Locate the cell with the specified text and output its (x, y) center coordinate. 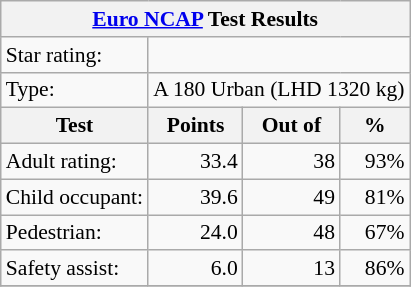
39.6 (196, 197)
% (375, 126)
Safety assist: (74, 269)
Star rating: (74, 55)
Pedestrian: (74, 233)
48 (292, 233)
49 (292, 197)
Test (74, 126)
6.0 (196, 269)
Euro NCAP Test Results (206, 19)
13 (292, 269)
24.0 (196, 233)
86% (375, 269)
Type: (74, 90)
Points (196, 126)
67% (375, 233)
38 (292, 162)
33.4 (196, 162)
93% (375, 162)
81% (375, 197)
Child occupant: (74, 197)
Adult rating: (74, 162)
Out of (292, 126)
A 180 Urban (LHD 1320 kg) (278, 90)
